Return (X, Y) of the center of cell containing provided text 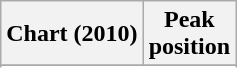
Chart (2010) (72, 34)
Peakposition (189, 34)
